Locate the cell with the specified text and output its [X, Y] center coordinate. 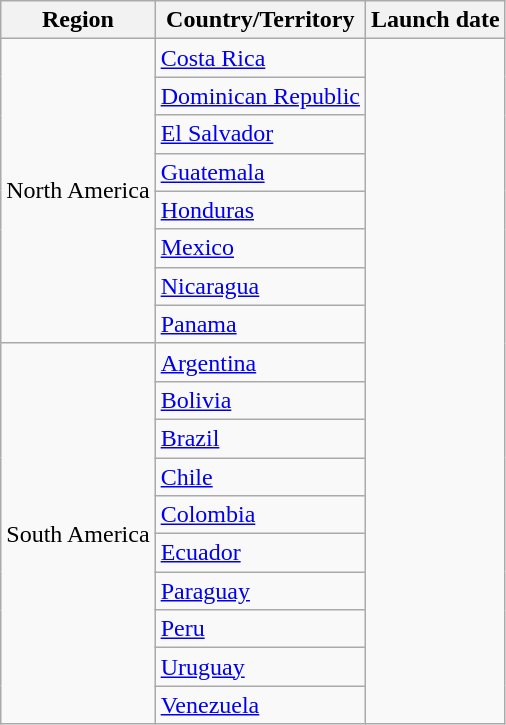
Ecuador [260, 553]
Dominican Republic [260, 96]
Bolivia [260, 400]
El Salvador [260, 134]
Paraguay [260, 591]
North America [78, 191]
Peru [260, 629]
Guatemala [260, 172]
Brazil [260, 438]
Launch date [435, 20]
Region [78, 20]
Mexico [260, 248]
Venezuela [260, 705]
Country/Territory [260, 20]
Panama [260, 324]
South America [78, 534]
Uruguay [260, 667]
Nicaragua [260, 286]
Colombia [260, 515]
Honduras [260, 210]
Chile [260, 477]
Argentina [260, 362]
Costa Rica [260, 58]
